Identify which cell holds the provided text, then report its (X, Y) central coordinate. 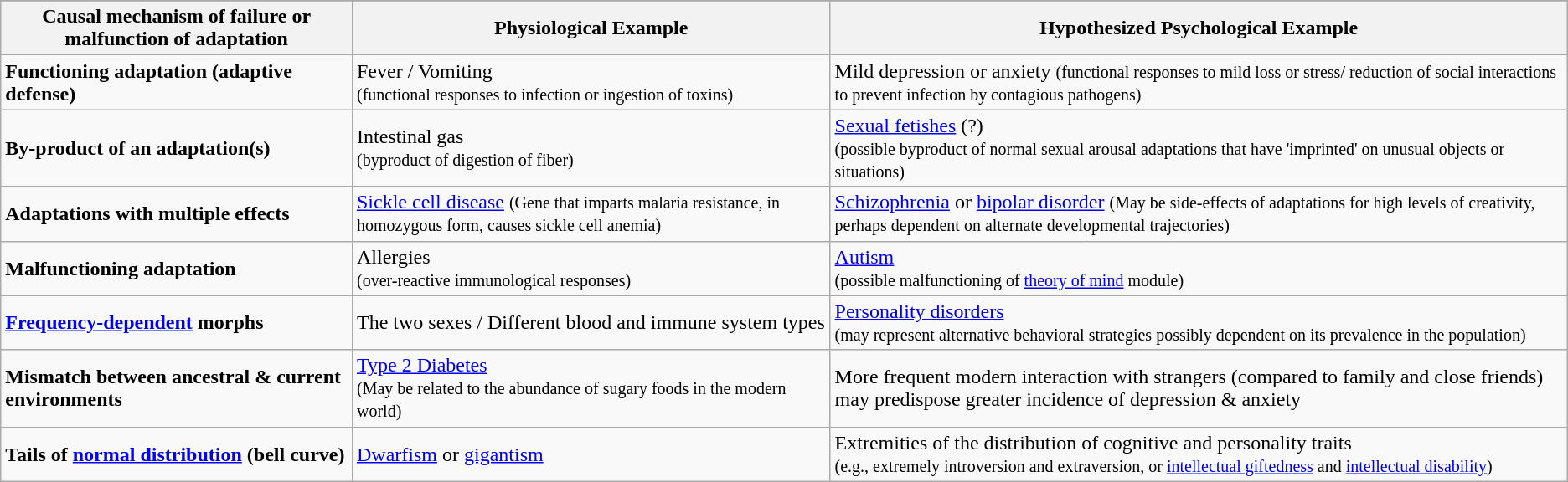
Malfunctioning adaptation (177, 268)
Fever / Vomiting (functional responses to infection or ingestion of toxins) (591, 82)
The two sexes / Different blood and immune system types (591, 323)
Intestinal gas (byproduct of digestion of fiber) (591, 148)
Allergies (over-reactive immunological responses) (591, 268)
Sexual fetishes (?)(possible byproduct of normal sexual arousal adaptations that have 'imprinted' on unusual objects or situations) (1199, 148)
Tails of normal distribution (bell curve) (177, 454)
Mismatch between ancestral & current environments (177, 388)
Causal mechanism of failure or malfunction of adaptation (177, 28)
Autism (possible malfunctioning of theory of mind module) (1199, 268)
Hypothesized Psychological Example (1199, 28)
More frequent modern interaction with strangers (compared to family and close friends) may predispose greater incidence of depression & anxiety (1199, 388)
Physiological Example (591, 28)
Type 2 Diabetes (May be related to the abundance of sugary foods in the modern world) (591, 388)
Personality disorders (may represent alternative behavioral strategies possibly dependent on its prevalence in the population) (1199, 323)
Frequency-dependent morphs (177, 323)
Dwarfism or gigantism (591, 454)
Adaptations with multiple effects (177, 214)
Functioning adaptation (adaptive defense) (177, 82)
Sickle cell disease (Gene that imparts malaria resistance, in homozygous form, causes sickle cell anemia) (591, 214)
By-product of an adaptation(s) (177, 148)
